Locate the cell with the specified text and output its [x, y] center coordinate. 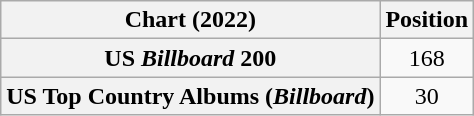
Position [427, 20]
30 [427, 96]
US Top Country Albums (Billboard) [190, 96]
US Billboard 200 [190, 58]
168 [427, 58]
Chart (2022) [190, 20]
